From the cell containing the given text, extract its center point as (X, Y) coordinate. 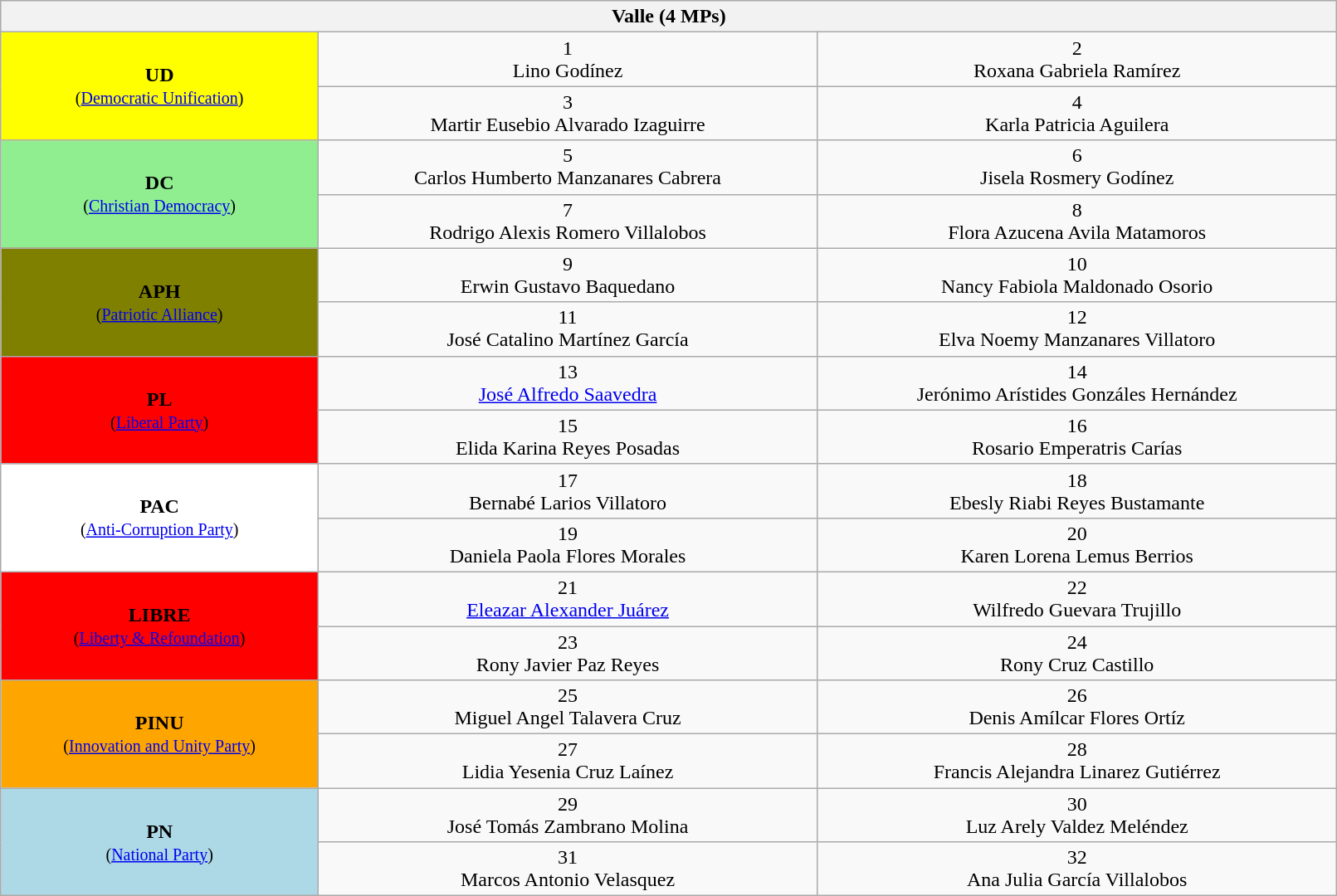
20Karen Lorena Lemus Berrios (1077, 544)
29José Tomás Zambrano Molina (568, 815)
16Rosario Emperatris Carías (1077, 436)
28Francis Alejandra Linarez Gutiérrez (1077, 762)
13José Alfredo Saavedra (568, 383)
PN(National Party) (159, 842)
LIBRE(Liberty & Refoundation) (159, 626)
6Jisela Rosmery Godínez (1077, 168)
26Denis Amílcar Flores Ortíz (1077, 707)
12Elva Noemy Manzanares Villatoro (1077, 329)
2Roxana Gabriela Ramírez (1077, 60)
PAC(Anti-Corruption Party) (159, 518)
17Bernabé Larios Villatoro (568, 491)
APH(Patriotic Alliance) (159, 302)
PL(Liberal Party) (159, 410)
19Daniela Paola Flores Morales (568, 544)
30Luz Arely Valdez Meléndez (1077, 815)
32Ana Julia García Villalobos (1077, 869)
DC(Christian Democracy) (159, 194)
23Rony Javier Paz Reyes (568, 652)
22Wilfredo Guevara Trujillo (1077, 599)
UD(Democratic Unification) (159, 86)
18Ebesly Riabi Reyes Bustamante (1077, 491)
4Karla Patricia Aguilera (1077, 113)
15Elida Karina Reyes Posadas (568, 436)
8Flora Azucena Avila Matamoros (1077, 221)
24Rony Cruz Castillo (1077, 652)
Valle (4 MPs) (669, 17)
9Erwin Gustavo Baquedano (568, 275)
10Nancy Fabiola Maldonado Osorio (1077, 275)
3Martir Eusebio Alvarado Izaguirre (568, 113)
7Rodrigo Alexis Romero Villalobos (568, 221)
14Jerónimo Arístides Gonzáles Hernández (1077, 383)
PINU(Innovation and Unity Party) (159, 734)
1Lino Godínez (568, 60)
5Carlos Humberto Manzanares Cabrera (568, 168)
21Eleazar Alexander Juárez (568, 599)
27Lidia Yesenia Cruz Laínez (568, 762)
11José Catalino Martínez García (568, 329)
31Marcos Antonio Velasquez (568, 869)
25Miguel Angel Talavera Cruz (568, 707)
